Determine the (x, y) coordinate at the center of the cell enclosing the given text.  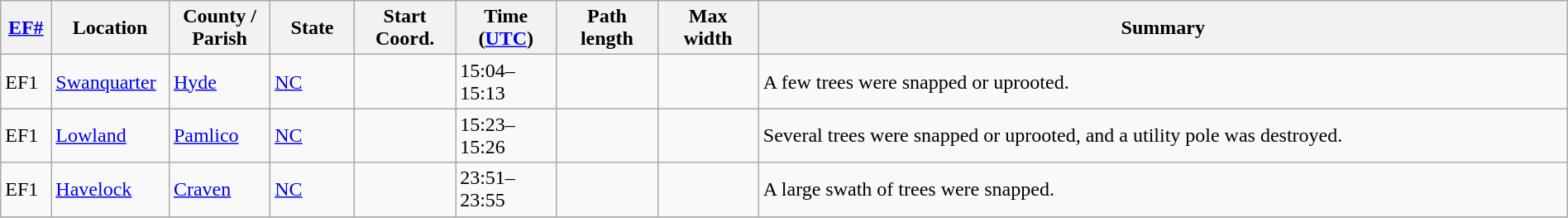
15:23–15:26 (506, 136)
Location (111, 28)
Time (UTC) (506, 28)
Summary (1163, 28)
Pamlico (219, 136)
Several trees were snapped or uprooted, and a utility pole was destroyed. (1163, 136)
Lowland (111, 136)
Path length (607, 28)
Start Coord. (404, 28)
A few trees were snapped or uprooted. (1163, 81)
EF# (26, 28)
23:51–23:55 (506, 189)
State (313, 28)
15:04–15:13 (506, 81)
Craven (219, 189)
County / Parish (219, 28)
Max width (708, 28)
Swanquarter (111, 81)
A large swath of trees were snapped. (1163, 189)
Hyde (219, 81)
Havelock (111, 189)
